Find where the given text appears and provide that cell's center as [X, Y] coordinate. 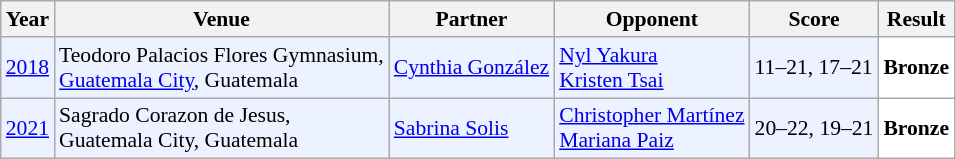
Christopher Martínez Mariana Paiz [652, 128]
Sagrado Corazon de Jesus,Guatemala City, Guatemala [222, 128]
Cynthia González [472, 68]
2018 [28, 68]
Score [814, 19]
Year [28, 19]
Opponent [652, 19]
Nyl Yakura Kristen Tsai [652, 68]
20–22, 19–21 [814, 128]
Teodoro Palacios Flores Gymnasium,Guatemala City, Guatemala [222, 68]
11–21, 17–21 [814, 68]
Venue [222, 19]
Partner [472, 19]
Sabrina Solis [472, 128]
Result [916, 19]
2021 [28, 128]
